Identify which cell holds the provided text, then report its (X, Y) central coordinate. 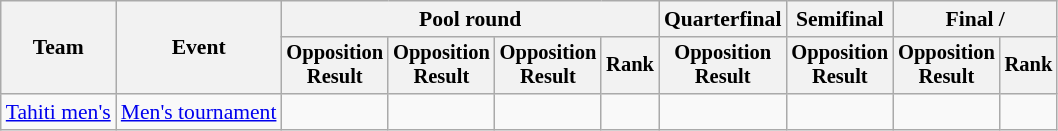
Men's tournament (199, 112)
Final / (975, 19)
Event (199, 48)
Pool round (470, 19)
Tahiti men's (58, 112)
Quarterfinal (723, 19)
Team (58, 48)
Semifinal (840, 19)
